Scan for the cell matching the given text and deliver its (x, y) coordinate at center. 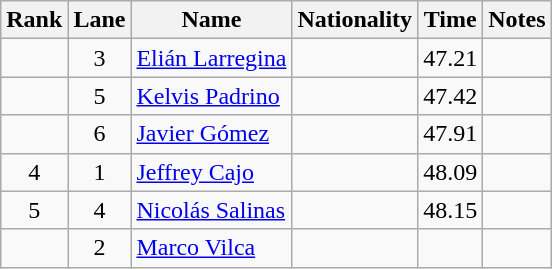
47.42 (450, 96)
Javier Gómez (212, 134)
47.21 (450, 58)
48.15 (450, 210)
48.09 (450, 172)
Notes (517, 20)
Name (212, 20)
Kelvis Padrino (212, 96)
Rank (34, 20)
6 (100, 134)
Marco Vilca (212, 248)
Nicolás Salinas (212, 210)
Jeffrey Cajo (212, 172)
Elián Larregina (212, 58)
Time (450, 20)
Lane (100, 20)
1 (100, 172)
47.91 (450, 134)
3 (100, 58)
2 (100, 248)
Nationality (355, 20)
